Pinpoint the cell where the given text exists, returning its (x, y) midpoint coordinate. 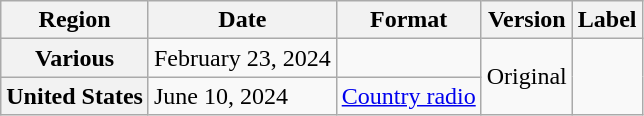
February 23, 2024 (242, 58)
June 10, 2024 (242, 96)
Format (408, 20)
Country radio (408, 96)
Date (242, 20)
Original (526, 77)
Various (75, 58)
Label (607, 20)
Version (526, 20)
United States (75, 96)
Region (75, 20)
